Identify which cell holds the provided text, then report its (X, Y) central coordinate. 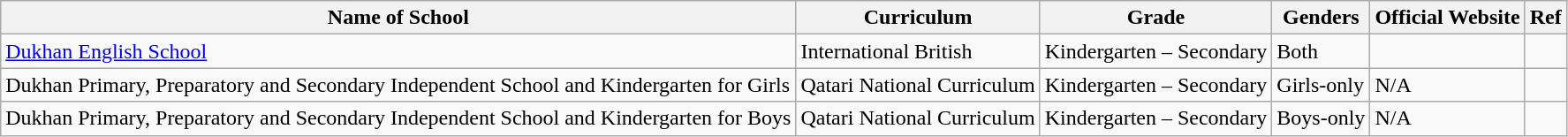
Girls-only (1322, 85)
International British (918, 51)
Genders (1322, 18)
Official Website (1447, 18)
Grade (1155, 18)
Ref (1546, 18)
Boys-only (1322, 118)
Dukhan English School (398, 51)
Dukhan Primary, Preparatory and Secondary Independent School and Kindergarten for Boys (398, 118)
Curriculum (918, 18)
Dukhan Primary, Preparatory and Secondary Independent School and Kindergarten for Girls (398, 85)
Both (1322, 51)
Name of School (398, 18)
